Pinpoint the cell where the given text exists, returning its [X, Y] midpoint coordinate. 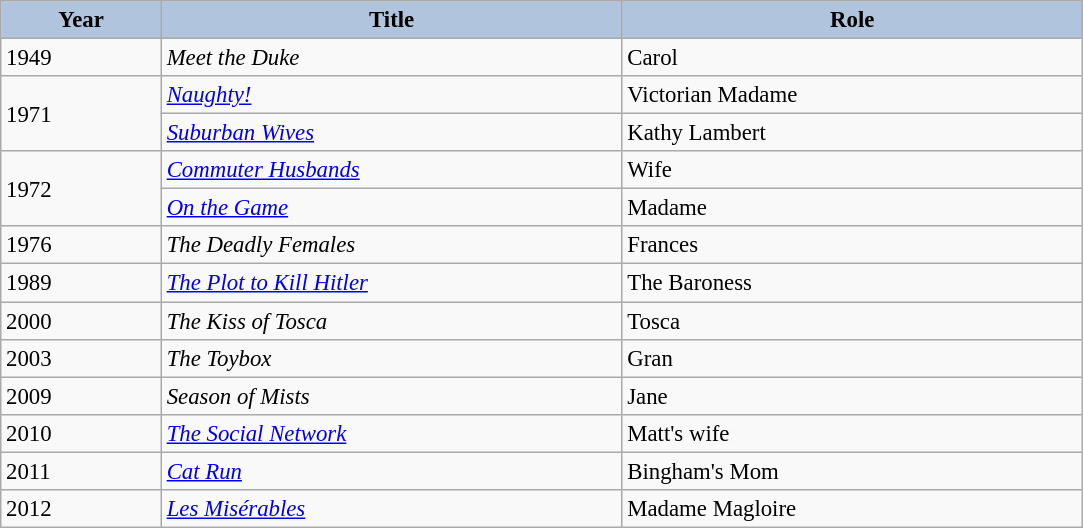
2012 [82, 509]
2009 [82, 396]
Les Misérables [392, 509]
Title [392, 20]
Suburban Wives [392, 133]
Commuter Husbands [392, 170]
On the Game [392, 208]
The Baroness [852, 283]
Year [82, 20]
1989 [82, 283]
1976 [82, 245]
The Plot to Kill Hitler [392, 283]
Role [852, 20]
2000 [82, 321]
Madame [852, 208]
Tosca [852, 321]
Victorian Madame [852, 95]
Cat Run [392, 471]
Madame Magloire [852, 509]
2010 [82, 433]
Jane [852, 396]
Meet the Duke [392, 58]
2011 [82, 471]
The Social Network [392, 433]
The Kiss of Tosca [392, 321]
1949 [82, 58]
Naughty! [392, 95]
Matt's wife [852, 433]
Gran [852, 358]
The Toybox [392, 358]
Carol [852, 58]
Bingham's Mom [852, 471]
Season of Mists [392, 396]
2003 [82, 358]
Wife [852, 170]
1971 [82, 114]
1972 [82, 188]
The Deadly Females [392, 245]
Kathy Lambert [852, 133]
Frances [852, 245]
